Determine the [X, Y] coordinate at the center of the cell enclosing the given text.  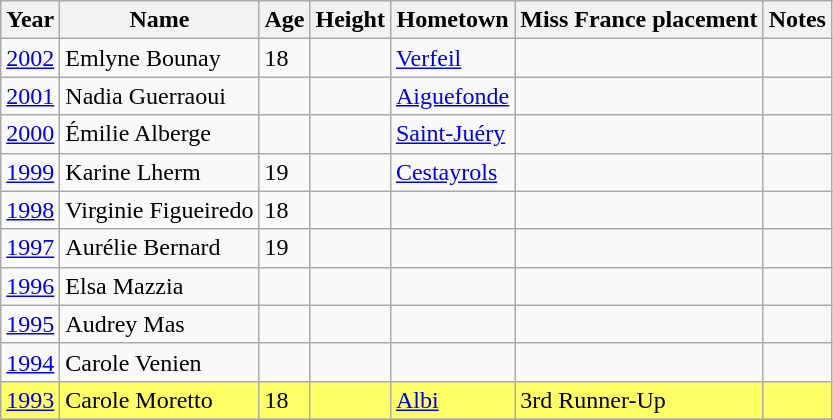
Saint-Juéry [452, 134]
Audrey Mas [160, 324]
Hometown [452, 20]
Nadia Guerraoui [160, 96]
1998 [30, 210]
Verfeil [452, 58]
2001 [30, 96]
Emlyne Bounay [160, 58]
Virginie Figueiredo [160, 210]
Émilie Alberge [160, 134]
1993 [30, 400]
Height [350, 20]
Carole Moretto [160, 400]
Year [30, 20]
Miss France placement [639, 20]
2002 [30, 58]
Elsa Mazzia [160, 286]
3rd Runner-Up [639, 400]
Carole Venien [160, 362]
Cestayrols [452, 172]
Aiguefonde [452, 96]
Age [284, 20]
1999 [30, 172]
Notes [797, 20]
1996 [30, 286]
Albi [452, 400]
1997 [30, 248]
1995 [30, 324]
1994 [30, 362]
Name [160, 20]
Karine Lherm [160, 172]
2000 [30, 134]
Aurélie Bernard [160, 248]
